Provide the [x, y] coordinate of the cell's center where the given text is located.  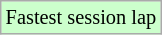
Fastest session lap [81, 17]
